Find where the given text appears and provide that cell's center as (x, y) coordinate. 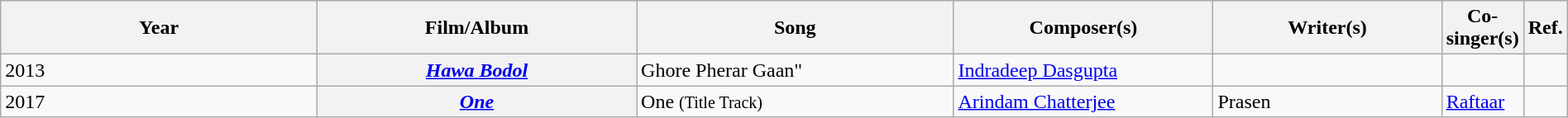
Indradeep Dasgupta (1083, 70)
Composer(s) (1083, 28)
Prasen (1327, 101)
2013 (159, 70)
Writer(s) (1327, 28)
2017 (159, 101)
Hawa Bodol (476, 70)
One (476, 101)
Ghore Pherar Gaan" (796, 70)
One (Title Track) (796, 101)
Co-singer(s) (1482, 28)
Film/Album (476, 28)
Arindam Chatterjee (1083, 101)
Year (159, 28)
Ref. (1545, 28)
Raftaar (1482, 101)
Song (796, 28)
